For the text-containing cell, return its midpoint in [X, Y] coordinate format. 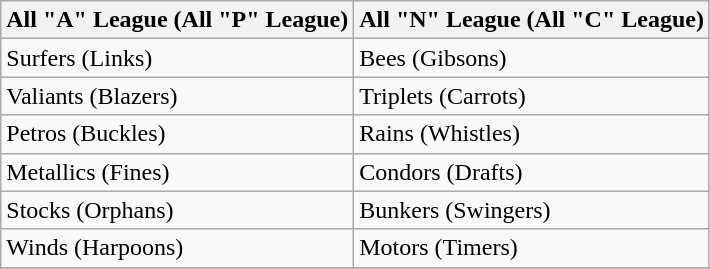
Condors (Drafts) [532, 172]
All "N" League (All "C" League) [532, 20]
Triplets (Carrots) [532, 96]
Surfers (Links) [178, 58]
Rains (Whistles) [532, 134]
All "A" League (All "P" League) [178, 20]
Valiants (Blazers) [178, 96]
Motors (Timers) [532, 248]
Bees (Gibsons) [532, 58]
Winds (Harpoons) [178, 248]
Petros (Buckles) [178, 134]
Metallics (Fines) [178, 172]
Stocks (Orphans) [178, 210]
Bunkers (Swingers) [532, 210]
